Capture the cell that displays the provided text and extract its (X, Y) central coordinate. 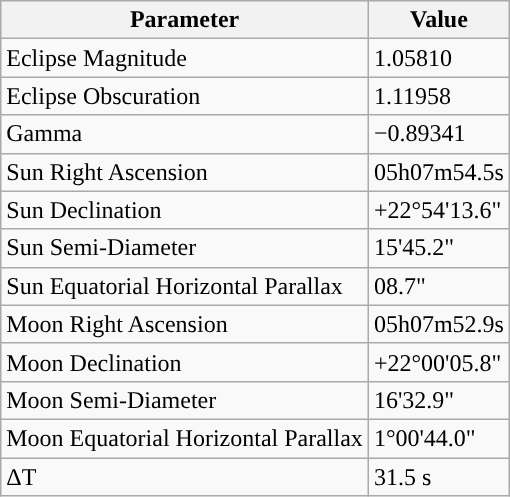
31.5 s (438, 477)
Sun Semi-Diameter (185, 248)
Eclipse Obscuration (185, 96)
Moon Right Ascension (185, 324)
1.05810 (438, 58)
15'45.2" (438, 248)
Sun Right Ascension (185, 172)
Sun Equatorial Horizontal Parallax (185, 286)
Gamma (185, 134)
Moon Equatorial Horizontal Parallax (185, 438)
05h07m54.5s (438, 172)
Eclipse Magnitude (185, 58)
05h07m52.9s (438, 324)
1°00'44.0" (438, 438)
+22°00'05.8" (438, 362)
Parameter (185, 20)
Value (438, 20)
16'32.9" (438, 400)
ΔT (185, 477)
Moon Semi-Diameter (185, 400)
+22°54'13.6" (438, 210)
Sun Declination (185, 210)
−0.89341 (438, 134)
Moon Declination (185, 362)
1.11958 (438, 96)
08.7" (438, 286)
